Find where the given text appears and provide that cell's center as (X, Y) coordinate. 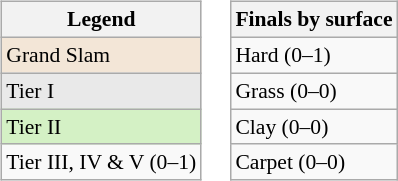
Tier I (101, 91)
Grass (0–0) (314, 91)
Legend (101, 20)
Hard (0–1) (314, 55)
Tier III, IV & V (0–1) (101, 162)
Carpet (0–0) (314, 162)
Tier II (101, 127)
Clay (0–0) (314, 127)
Grand Slam (101, 55)
Finals by surface (314, 20)
